Return the (X, Y) coordinate for the center point of the cell that contains the specified text.  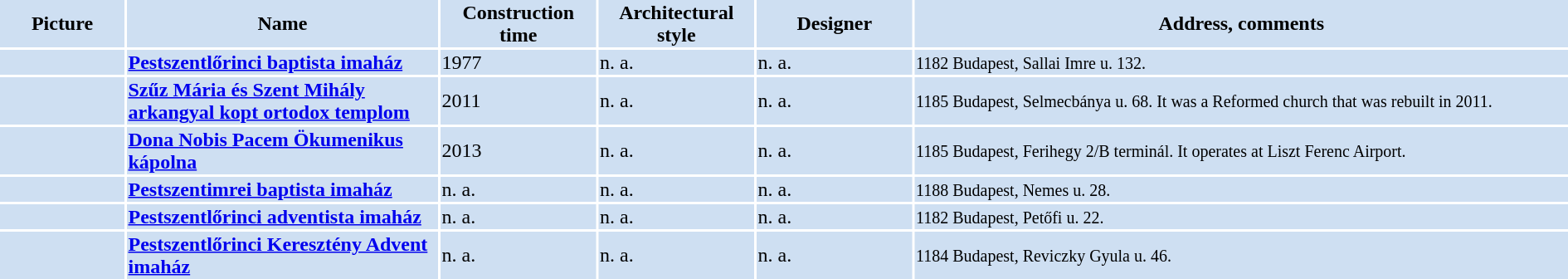
Pestszentlőrinci Keresztény Advent imaház (282, 256)
1184 Budapest, Reviczky Gyula u. 46. (1241, 256)
Dona Nobis Pacem Ökumenikus kápolna (282, 151)
Designer (835, 23)
1185 Budapest, Ferihegy 2/B terminál. It operates at Liszt Ferenc Airport. (1241, 151)
2011 (519, 101)
Pestszentlőrinci baptista imaház (282, 62)
Name (282, 23)
1977 (519, 62)
Szűz Mária és Szent Mihály arkangyal kopt ortodox templom (282, 101)
Pestszentlőrinci adventista imaház (282, 217)
Architectural style (677, 23)
Construction time (519, 23)
Address, comments (1241, 23)
2013 (519, 151)
1188 Budapest, Nemes u. 28. (1241, 189)
Pestszentimrei baptista imaház (282, 189)
1182 Budapest, Sallai Imre u. 132. (1241, 62)
1182 Budapest, Petőfi u. 22. (1241, 217)
1185 Budapest, Selmecbánya u. 68. It was a Reformed church that was rebuilt in 2011. (1241, 101)
Picture (62, 23)
